Determine the [X, Y] coordinate at the center of the cell enclosing the given text.  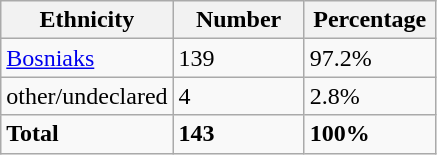
139 [238, 58]
Ethnicity [87, 20]
Bosniaks [87, 58]
143 [238, 134]
100% [370, 134]
2.8% [370, 96]
Total [87, 134]
97.2% [370, 58]
4 [238, 96]
other/undeclared [87, 96]
Number [238, 20]
Percentage [370, 20]
